Return the [X, Y] coordinate for the center point of the cell that contains the specified text.  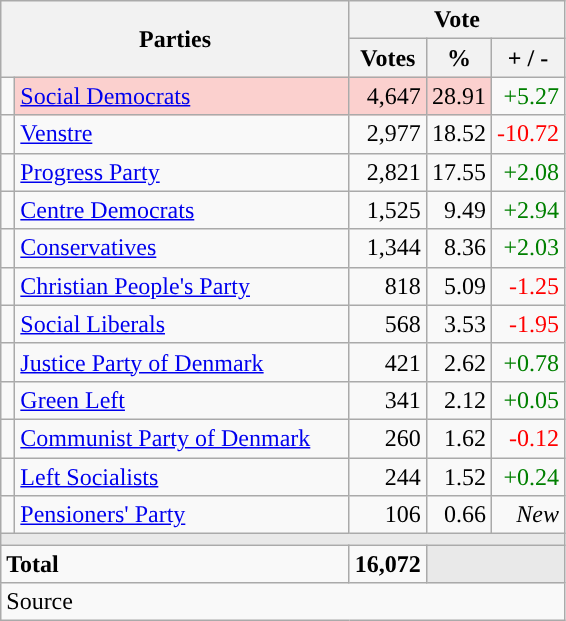
Venstre [182, 134]
4,647 [388, 96]
% [458, 58]
421 [388, 362]
0.66 [458, 515]
8.36 [458, 248]
+0.24 [528, 477]
Social Democrats [182, 96]
Green Left [182, 400]
+0.78 [528, 362]
28.91 [458, 96]
9.49 [458, 210]
Centre Democrats [182, 210]
+2.94 [528, 210]
+0.05 [528, 400]
Progress Party [182, 172]
17.55 [458, 172]
+2.08 [528, 172]
+2.03 [528, 248]
-10.72 [528, 134]
Social Liberals [182, 324]
Conservatives [182, 248]
Total [176, 564]
260 [388, 438]
Communist Party of Denmark [182, 438]
5.09 [458, 286]
2,977 [388, 134]
-1.25 [528, 286]
568 [388, 324]
+5.27 [528, 96]
106 [388, 515]
Votes [388, 58]
18.52 [458, 134]
1,525 [388, 210]
1,344 [388, 248]
Pensioners' Party [182, 515]
Source [283, 602]
Christian People's Party [182, 286]
Parties [176, 39]
1.62 [458, 438]
New [528, 515]
-1.95 [528, 324]
2.12 [458, 400]
16,072 [388, 564]
341 [388, 400]
+ / - [528, 58]
-0.12 [528, 438]
Vote [456, 20]
1.52 [458, 477]
Left Socialists [182, 477]
Justice Party of Denmark [182, 362]
3.53 [458, 324]
244 [388, 477]
2,821 [388, 172]
2.62 [458, 362]
818 [388, 286]
